Output the [x, y] coordinate of the center of the cell containing the given text.  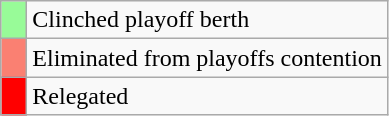
Relegated [208, 96]
Clinched playoff berth [208, 20]
Eliminated from playoffs contention [208, 58]
